Return (x, y) of the center of cell containing provided text 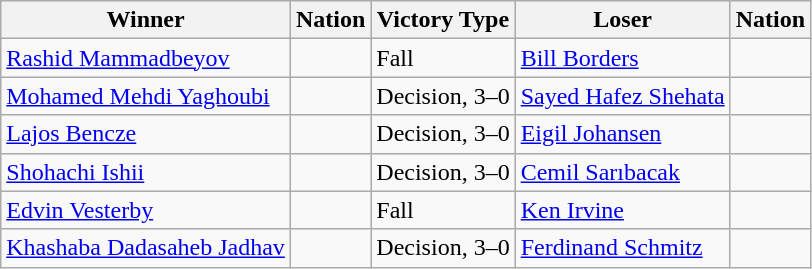
Sayed Hafez Shehata (622, 96)
Mohamed Mehdi Yaghoubi (146, 96)
Victory Type (443, 20)
Edvin Vesterby (146, 210)
Ken Irvine (622, 210)
Khashaba Dadasaheb Jadhav (146, 248)
Bill Borders (622, 58)
Rashid Mammadbeyov (146, 58)
Eigil Johansen (622, 134)
Lajos Bencze (146, 134)
Cemil Sarıbacak (622, 172)
Shohachi Ishii (146, 172)
Ferdinand Schmitz (622, 248)
Winner (146, 20)
Loser (622, 20)
